Extract the [X, Y] coordinate from the center of the cell holding the provided text.  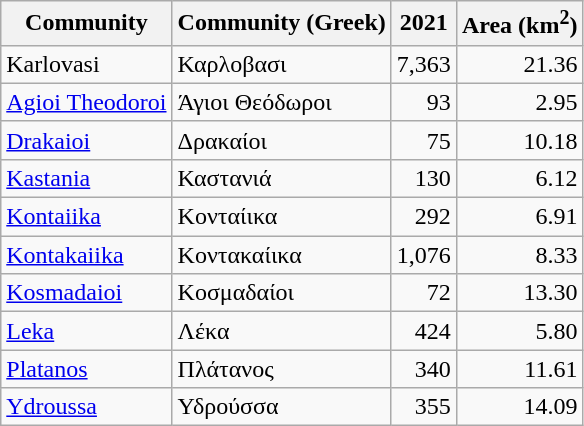
292 [424, 217]
424 [424, 331]
Platanos [86, 369]
5.80 [520, 331]
Λέκα [282, 331]
Καστανιά [282, 178]
21.36 [520, 64]
Υδρούσσα [282, 407]
10.18 [520, 140]
8.33 [520, 255]
Κοντακαίικα [282, 255]
Area (km2) [520, 24]
340 [424, 369]
13.30 [520, 293]
14.09 [520, 407]
2.95 [520, 102]
7,363 [424, 64]
Kosmadaioi [86, 293]
Kastania [86, 178]
Kontakaiika [86, 255]
6.91 [520, 217]
Άγιοι Θεόδωροι [282, 102]
75 [424, 140]
Drakaioi [86, 140]
Kontaiika [86, 217]
Leka [86, 331]
1,076 [424, 255]
Ydroussa [86, 407]
130 [424, 178]
Community [86, 24]
Κονταίικα [282, 217]
Community (Greek) [282, 24]
Κοσμαδαίοι [282, 293]
6.12 [520, 178]
355 [424, 407]
Karlovasi [86, 64]
72 [424, 293]
Πλάτανος [282, 369]
Agioi Theodoroi [86, 102]
Δρακαίοι [282, 140]
11.61 [520, 369]
93 [424, 102]
2021 [424, 24]
Καρλοβασι [282, 64]
